For the text-containing cell, return its midpoint in (X, Y) coordinate format. 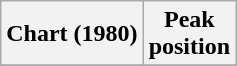
Chart (1980) (72, 34)
Peakposition (189, 34)
